Scan for the cell matching the given text and deliver its [X, Y] coordinate at center. 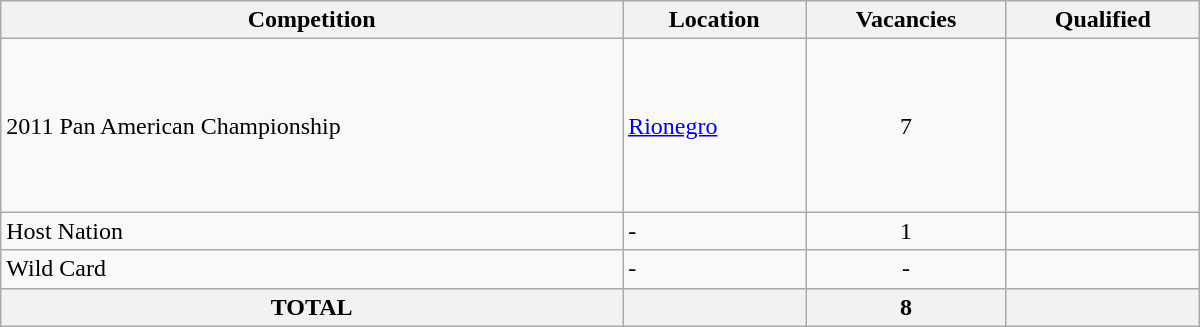
1 [906, 231]
Rionegro [714, 126]
Competition [312, 20]
8 [906, 307]
Vacancies [906, 20]
2011 Pan American Championship [312, 126]
Qualified [1102, 20]
Host Nation [312, 231]
TOTAL [312, 307]
Wild Card [312, 269]
7 [906, 126]
Location [714, 20]
